Determine the [x, y] coordinate at the center of the cell enclosing the given text.  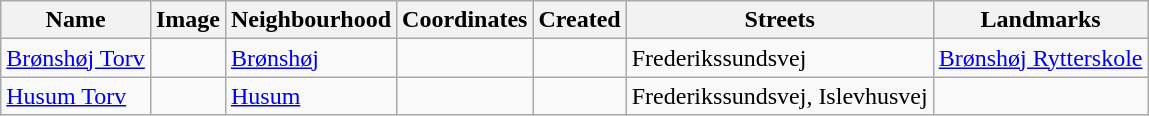
Brønshøj Rytterskole [1040, 58]
Name [76, 20]
Created [580, 20]
Frederikssundsvej [780, 58]
Landmarks [1040, 20]
Husum [310, 96]
Brønshøj Torv [76, 58]
Neighbourhood [310, 20]
Frederikssundsvej, Islevhusvej [780, 96]
Coordinates [465, 20]
Brønshøj [310, 58]
Husum Torv [76, 96]
Streets [780, 20]
Image [188, 20]
